Return the (X, Y) coordinate for the center point of the cell that contains the specified text.  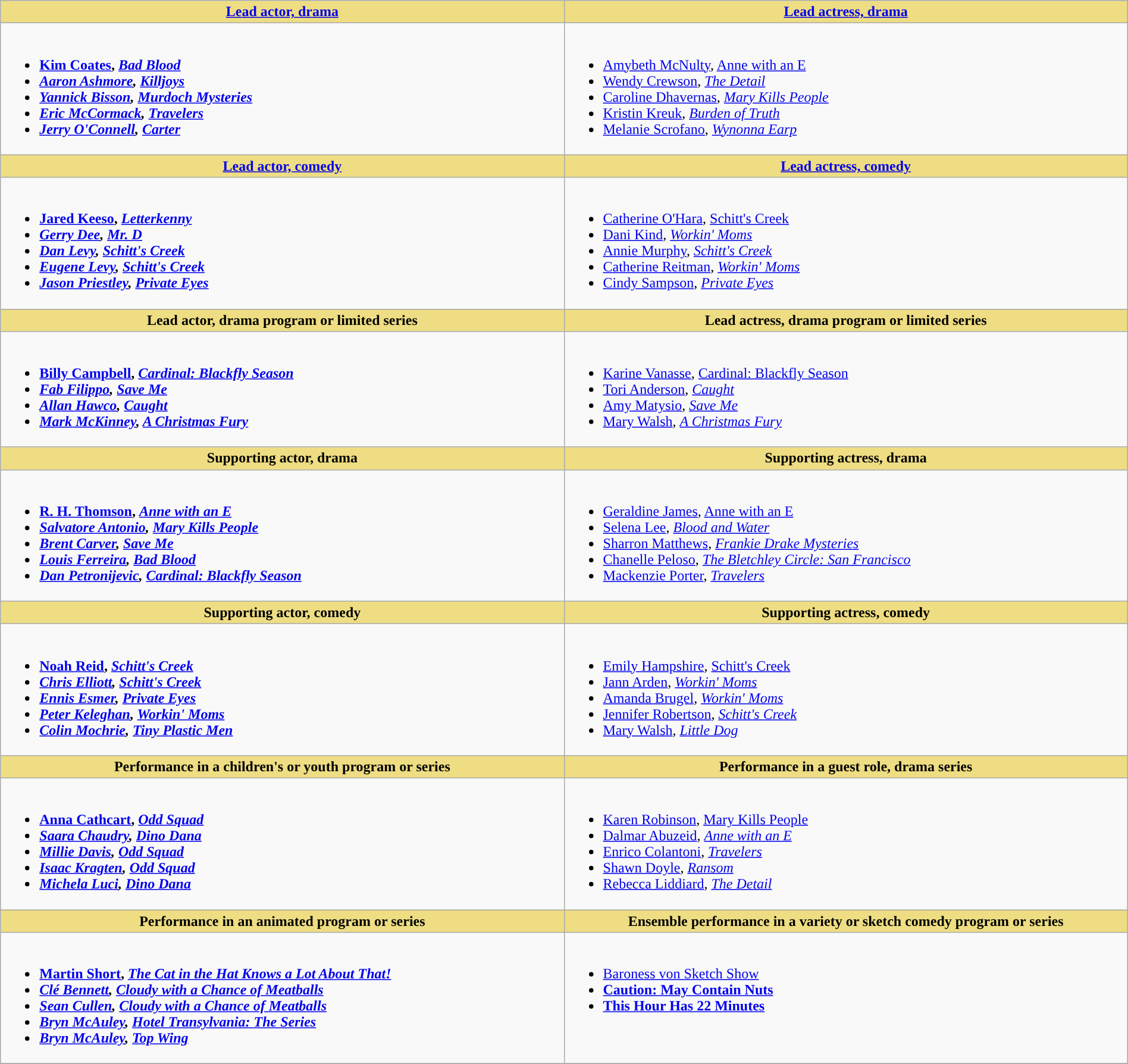
Baroness von Sketch ShowCaution: May Contain NutsThis Hour Has 22 Minutes (846, 999)
Supporting actor, comedy (282, 612)
Kim Coates, Bad BloodAaron Ashmore, KilljoysYannick Bisson, Murdoch MysteriesEric McCormack, TravelersJerry O'Connell, Carter (282, 89)
Lead actor, comedy (282, 166)
Karine Vanasse, Cardinal: Blackfly SeasonTori Anderson, CaughtAmy Matysio, Save MeMary Walsh, A Christmas Fury (846, 389)
Lead actress, drama program or limited series (846, 320)
Lead actress, comedy (846, 166)
Supporting actress, comedy (846, 612)
Karen Robinson, Mary Kills PeopleDalmar Abuzeid, Anne with an EEnrico Colantoni, TravelersShawn Doyle, RansomRebecca Liddiard, The Detail (846, 844)
Noah Reid, Schitt's CreekChris Elliott, Schitt's CreekEnnis Esmer, Private EyesPeter Keleghan, Workin' MomsColin Mochrie, Tiny Plastic Men (282, 689)
Jared Keeso, LetterkennyGerry Dee, Mr. DDan Levy, Schitt's CreekEugene Levy, Schitt's CreekJason Priestley, Private Eyes (282, 243)
Catherine O'Hara, Schitt's CreekDani Kind, Workin' MomsAnnie Murphy, Schitt's CreekCatherine Reitman, Workin' MomsCindy Sampson, Private Eyes (846, 243)
Billy Campbell, Cardinal: Blackfly SeasonFab Filippo, Save MeAllan Hawco, CaughtMark McKinney, A Christmas Fury (282, 389)
Ensemble performance in a variety or sketch comedy program or series (846, 921)
Supporting actor, drama (282, 458)
Performance in a guest role, drama series (846, 766)
Lead actor, drama (282, 12)
Emily Hampshire, Schitt's CreekJann Arden, Workin' MomsAmanda Brugel, Workin' MomsJennifer Robertson, Schitt's CreekMary Walsh, Little Dog (846, 689)
Anna Cathcart, Odd SquadSaara Chaudry, Dino DanaMillie Davis, Odd SquadIsaac Kragten, Odd SquadMichela Luci, Dino Dana (282, 844)
Performance in an animated program or series (282, 921)
Supporting actress, drama (846, 458)
Lead actor, drama program or limited series (282, 320)
Performance in a children's or youth program or series (282, 766)
Lead actress, drama (846, 12)
